Extract the (x, y) coordinate from the center of the cell holding the provided text.  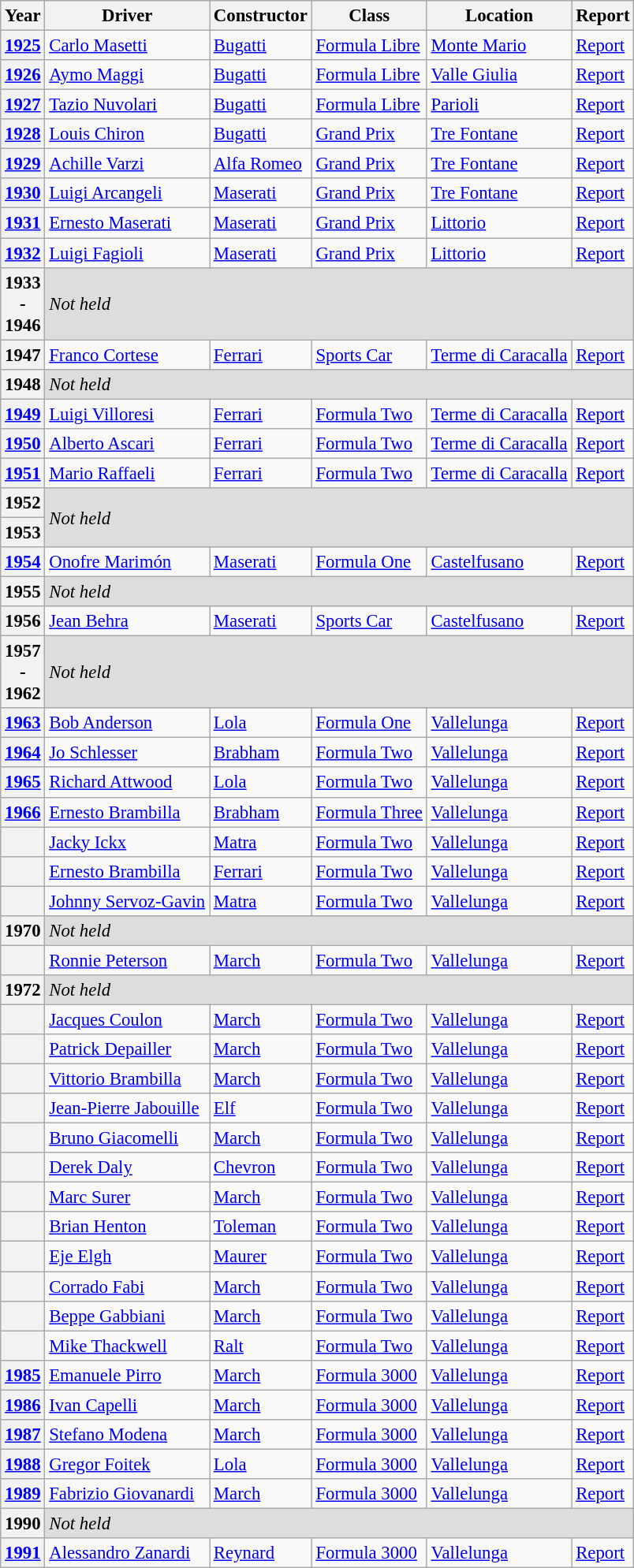
1957-1962 (23, 672)
Jacques Coulon (128, 1019)
Derek Daly (128, 1168)
1991 (23, 1553)
1932 (23, 253)
Valle Giulia (499, 75)
Aymo Maggi (128, 75)
1970 (23, 931)
1972 (23, 990)
Toleman (261, 1227)
Brian Henton (128, 1227)
Louis Chiron (128, 134)
1988 (23, 1464)
Alfa Romeo (261, 164)
Carlo Masetti (128, 46)
Mike Thackwell (128, 1346)
1990 (23, 1523)
Gregor Foitek (128, 1464)
Stefano Modena (128, 1435)
Marc Surer (128, 1197)
1929 (23, 164)
Vittorio Brambilla (128, 1079)
1948 (23, 384)
Constructor (261, 16)
Achille Varzi (128, 164)
Beppe Gabbiani (128, 1316)
1926 (23, 75)
Class (369, 16)
Alessandro Zanardi (128, 1553)
Tazio Nuvolari (128, 105)
Parioli (499, 105)
1952 (23, 503)
1955 (23, 592)
Driver (128, 16)
1930 (23, 193)
1954 (23, 562)
Bob Anderson (128, 723)
Luigi Villoresi (128, 414)
Elf (261, 1108)
Jean-Pierre Jabouille (128, 1108)
1949 (23, 414)
Richard Attwood (128, 783)
Location (499, 16)
1933-1946 (23, 304)
Fabrizio Giovanardi (128, 1494)
Jo Schlesser (128, 753)
Maurer (261, 1257)
Corrado Fabi (128, 1287)
Onofre Marimón (128, 562)
Eje Elgh (128, 1257)
Bruno Giacomelli (128, 1138)
Formula Three (369, 812)
1989 (23, 1494)
1964 (23, 753)
Ronnie Peterson (128, 960)
Year (23, 16)
Johnny Servoz-Gavin (128, 901)
Mario Raffaeli (128, 473)
1956 (23, 621)
1963 (23, 723)
Jean Behra (128, 621)
Jacky Ickx (128, 842)
Luigi Fagioli (128, 253)
Ralt (261, 1346)
Monte Mario (499, 46)
1950 (23, 444)
1953 (23, 532)
Ernesto Maserati (128, 223)
Emanuele Pirro (128, 1375)
1966 (23, 812)
1987 (23, 1435)
1951 (23, 473)
Ivan Capelli (128, 1405)
1965 (23, 783)
1925 (23, 46)
Alberto Ascari (128, 444)
Reynard (261, 1553)
1931 (23, 223)
Chevron (261, 1168)
Franco Cortese (128, 355)
1986 (23, 1405)
Patrick Depailler (128, 1049)
1947 (23, 355)
Luigi Arcangeli (128, 193)
1985 (23, 1375)
1928 (23, 134)
1927 (23, 105)
